Scan for the cell matching the given text and deliver its [x, y] coordinate at center. 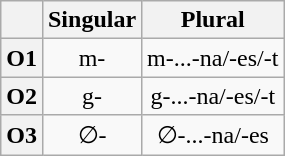
g- [92, 96]
m- [92, 58]
O2 [22, 96]
∅- [92, 135]
O3 [22, 135]
O1 [22, 58]
Plural [213, 20]
g-...-na/-es/-t [213, 96]
Singular [92, 20]
∅-...-na/-es [213, 135]
m-...-na/-es/-t [213, 58]
